Extract the [X, Y] coordinate from the center of the cell holding the provided text.  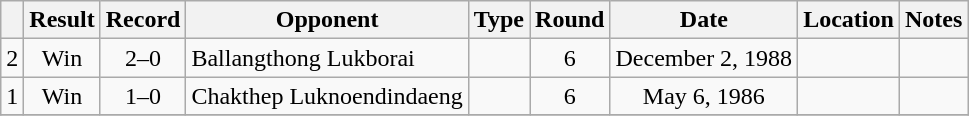
Chakthep Luknoendindaeng [327, 96]
1–0 [143, 96]
Result [62, 20]
May 6, 1986 [704, 96]
Ballangthong Lukborai [327, 58]
Type [498, 20]
1 [12, 96]
Record [143, 20]
2 [12, 58]
Opponent [327, 20]
Notes [933, 20]
Location [849, 20]
2–0 [143, 58]
Round [570, 20]
December 2, 1988 [704, 58]
Date [704, 20]
